Extract the (X, Y) coordinate from the center of the cell holding the provided text.  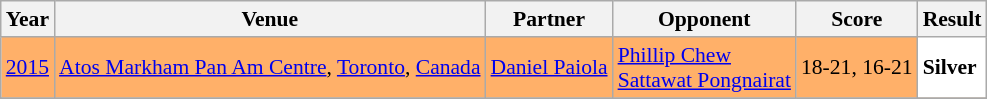
Silver (952, 68)
Atos Markham Pan Am Centre, Toronto, Canada (270, 68)
Result (952, 19)
Opponent (704, 19)
18-21, 16-21 (857, 68)
Score (857, 19)
Partner (550, 19)
Venue (270, 19)
Daniel Paiola (550, 68)
Year (28, 19)
Phillip Chew Sattawat Pongnairat (704, 68)
2015 (28, 68)
